Identify which cell holds the provided text, then report its [X, Y] central coordinate. 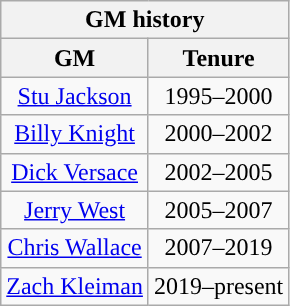
2019–present [218, 286]
2000–2002 [218, 134]
2002–2005 [218, 172]
Stu Jackson [75, 96]
2007–2019 [218, 248]
Jerry West [75, 210]
Billy Knight [75, 134]
Tenure [218, 58]
Dick Versace [75, 172]
1995–2000 [218, 96]
GM [75, 58]
Chris Wallace [75, 248]
2005–2007 [218, 210]
GM history [145, 20]
Zach Kleiman [75, 286]
